Return (X, Y) of the center of cell containing provided text 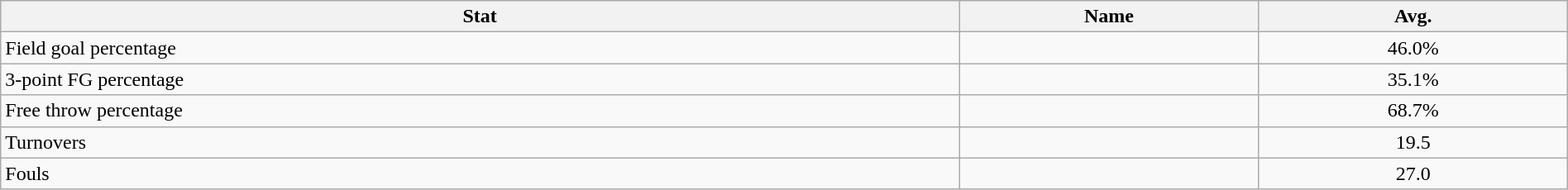
46.0% (1413, 48)
3-point FG percentage (480, 79)
Fouls (480, 173)
Stat (480, 17)
Field goal percentage (480, 48)
19.5 (1413, 142)
35.1% (1413, 79)
Name (1110, 17)
Free throw percentage (480, 111)
27.0 (1413, 173)
Avg. (1413, 17)
68.7% (1413, 111)
Turnovers (480, 142)
